From the cell containing the given text, extract its center point as [x, y] coordinate. 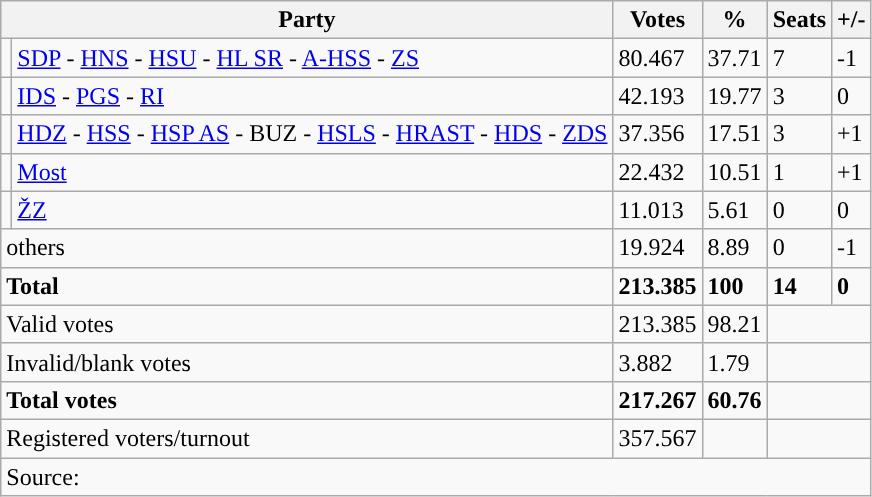
22.432 [658, 172]
8.89 [734, 248]
Total [307, 286]
Registered voters/turnout [307, 438]
3.882 [658, 362]
Invalid/blank votes [307, 362]
% [734, 20]
Most [312, 172]
357.567 [658, 438]
37.356 [658, 134]
ŽZ [312, 210]
19.77 [734, 96]
217.267 [658, 400]
19.924 [658, 248]
37.71 [734, 58]
80.467 [658, 58]
10.51 [734, 172]
Votes [658, 20]
98.21 [734, 324]
42.193 [658, 96]
1 [799, 172]
Seats [799, 20]
11.013 [658, 210]
17.51 [734, 134]
IDS - PGS - RI [312, 96]
100 [734, 286]
+/- [852, 20]
5.61 [734, 210]
HDZ - HSS - HSP AS - BUZ - HSLS - HRAST - HDS - ZDS [312, 134]
Valid votes [307, 324]
Total votes [307, 400]
60.76 [734, 400]
others [307, 248]
Source: [436, 477]
Party [307, 20]
SDP - HNS - HSU - HL SR - A-HSS - ZS [312, 58]
7 [799, 58]
14 [799, 286]
1.79 [734, 362]
